From the cell containing the given text, extract its center point as [X, Y] coordinate. 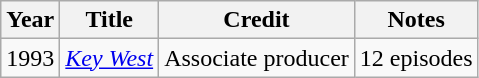
12 episodes [416, 58]
Title [110, 20]
Key West [110, 58]
1993 [30, 58]
Associate producer [257, 58]
Year [30, 20]
Notes [416, 20]
Credit [257, 20]
